Output the [X, Y] coordinate of the center of the cell containing the given text.  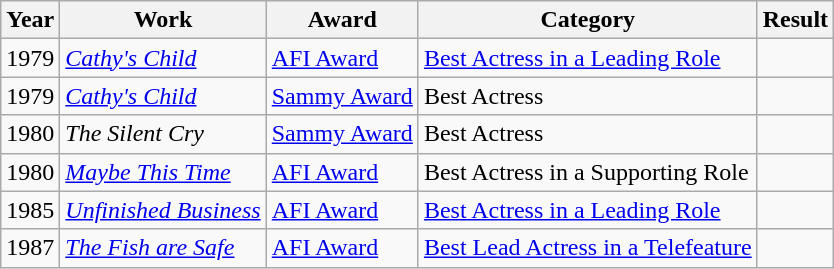
Work [163, 20]
Best Lead Actress in a Telefeature [588, 248]
Unfinished Business [163, 210]
Best Actress in a Supporting Role [588, 172]
The Silent Cry [163, 134]
The Fish are Safe [163, 248]
Maybe This Time [163, 172]
Year [30, 20]
1985 [30, 210]
Category [588, 20]
1987 [30, 248]
Award [342, 20]
Result [795, 20]
